Pinpoint the cell where the given text exists, returning its [X, Y] midpoint coordinate. 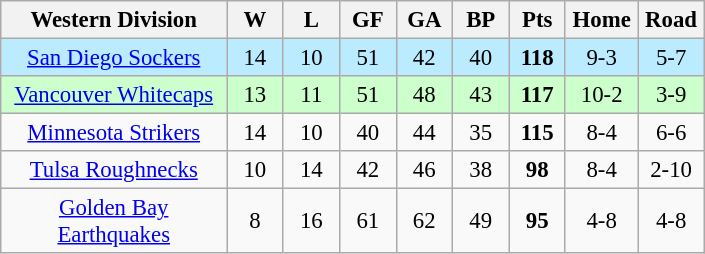
38 [480, 170]
10-2 [602, 95]
44 [424, 133]
49 [480, 222]
3-9 [671, 95]
6-6 [671, 133]
16 [311, 222]
Vancouver Whitecaps [114, 95]
8 [255, 222]
48 [424, 95]
13 [255, 95]
2-10 [671, 170]
San Diego Sockers [114, 58]
BP [480, 20]
Home [602, 20]
61 [368, 222]
62 [424, 222]
Minnesota Strikers [114, 133]
Road [671, 20]
L [311, 20]
117 [537, 95]
95 [537, 222]
GF [368, 20]
Golden Bay Earthquakes [114, 222]
98 [537, 170]
Pts [537, 20]
GA [424, 20]
46 [424, 170]
118 [537, 58]
115 [537, 133]
W [255, 20]
11 [311, 95]
9-3 [602, 58]
43 [480, 95]
Tulsa Roughnecks [114, 170]
35 [480, 133]
Western Division [114, 20]
5-7 [671, 58]
